Provide the [x, y] coordinate of the cell's center where the given text is located.  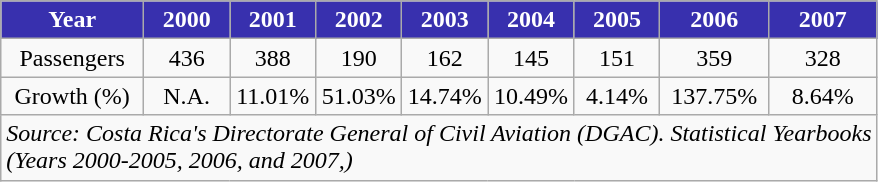
Growth (%) [72, 96]
4.14% [617, 96]
2004 [531, 20]
Year [72, 20]
2003 [445, 20]
2006 [714, 20]
2005 [617, 20]
8.64% [824, 96]
Passengers [72, 58]
190 [359, 58]
145 [531, 58]
11.01% [273, 96]
51.03% [359, 96]
359 [714, 58]
2001 [273, 20]
2000 [187, 20]
137.75% [714, 96]
2002 [359, 20]
10.49% [531, 96]
162 [445, 58]
388 [273, 58]
Source: Costa Rica's Directorate General of Civil Aviation (DGAC). Statistical Yearbooks(Years 2000-2005, 2006, and 2007,) [439, 148]
14.74% [445, 96]
N.A. [187, 96]
328 [824, 58]
436 [187, 58]
151 [617, 58]
2007 [824, 20]
